Capture the cell that displays the provided text and extract its [x, y] central coordinate. 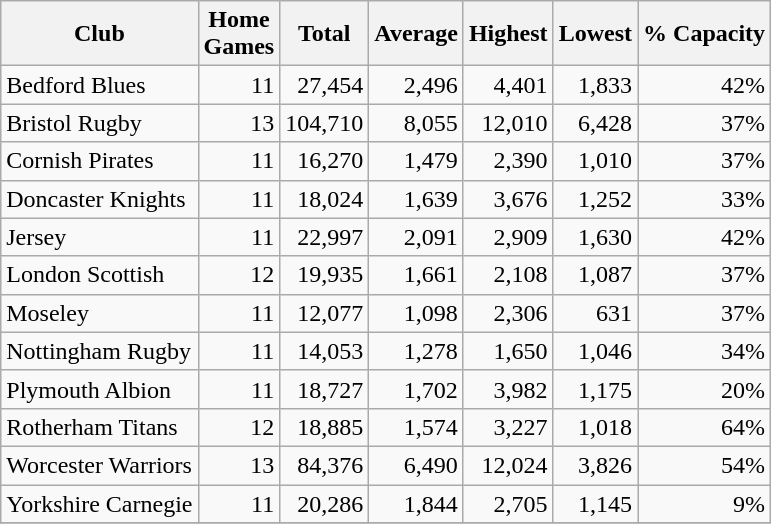
18,885 [324, 427]
3,826 [595, 465]
Average [416, 34]
1,145 [595, 503]
19,935 [324, 275]
33% [704, 199]
1,087 [595, 275]
2,091 [416, 237]
2,390 [508, 161]
1,046 [595, 351]
1,175 [595, 389]
2,705 [508, 503]
1,252 [595, 199]
34% [704, 351]
Nottingham Rugby [100, 351]
18,024 [324, 199]
1,661 [416, 275]
Bedford Blues [100, 85]
4,401 [508, 85]
3,982 [508, 389]
1,630 [595, 237]
2,909 [508, 237]
9% [704, 503]
HomeGames [239, 34]
1,018 [595, 427]
Jersey [100, 237]
14,053 [324, 351]
12,024 [508, 465]
1,833 [595, 85]
% Capacity [704, 34]
3,227 [508, 427]
Plymouth Albion [100, 389]
27,454 [324, 85]
18,727 [324, 389]
64% [704, 427]
1,010 [595, 161]
2,306 [508, 313]
20,286 [324, 503]
1,702 [416, 389]
12,010 [508, 123]
Club [100, 34]
Doncaster Knights [100, 199]
Rotherham Titans [100, 427]
1,650 [508, 351]
Moseley [100, 313]
6,428 [595, 123]
London Scottish [100, 275]
20% [704, 389]
6,490 [416, 465]
3,676 [508, 199]
631 [595, 313]
Cornish Pirates [100, 161]
8,055 [416, 123]
1,479 [416, 161]
Worcester Warriors [100, 465]
84,376 [324, 465]
22,997 [324, 237]
2,108 [508, 275]
Highest [508, 34]
1,278 [416, 351]
Lowest [595, 34]
16,270 [324, 161]
1,844 [416, 503]
1,098 [416, 313]
Bristol Rugby [100, 123]
Total [324, 34]
1,574 [416, 427]
104,710 [324, 123]
1,639 [416, 199]
54% [704, 465]
2,496 [416, 85]
Yorkshire Carnegie [100, 503]
12,077 [324, 313]
